Pinpoint the cell where the given text exists, returning its (x, y) midpoint coordinate. 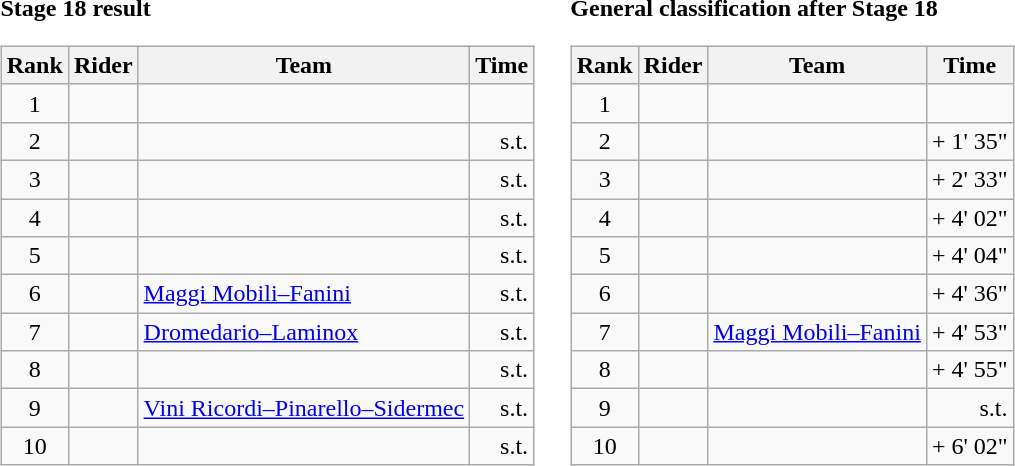
+ 1' 35" (970, 141)
Vini Ricordi–Pinarello–Sidermec (304, 408)
+ 4' 36" (970, 294)
+ 2' 33" (970, 179)
+ 4' 55" (970, 370)
+ 4' 53" (970, 332)
Dromedario–Laminox (304, 332)
+ 4' 04" (970, 256)
+ 4' 02" (970, 217)
+ 6' 02" (970, 446)
